Capture the cell that displays the provided text and extract its (X, Y) central coordinate. 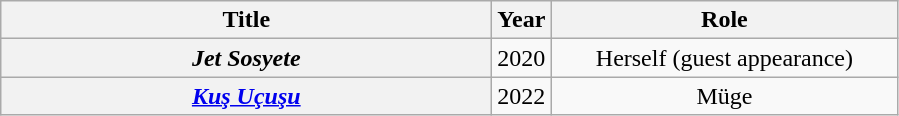
Year (522, 20)
Title (246, 20)
2020 (522, 58)
2022 (522, 96)
Müge (724, 96)
Role (724, 20)
Herself (guest appearance) (724, 58)
Jet Sosyete (246, 58)
Kuş Uçuşu (246, 96)
